For the text-containing cell, return its midpoint in (X, Y) coordinate format. 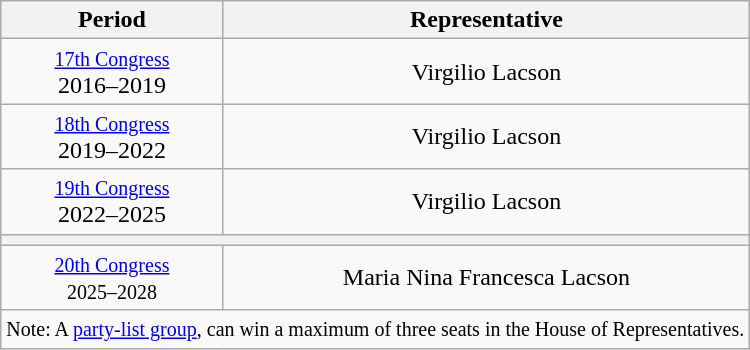
20th Congress2025–2028 (112, 278)
Representative (486, 20)
19th Congress2022–2025 (112, 202)
Period (112, 20)
Note: A party-list group, can win a maximum of three seats in the House of Representatives. (376, 329)
17th Congress2016–2019 (112, 72)
Maria Nina Francesca Lacson (486, 278)
18th Congress2019–2022 (112, 136)
